For the text-containing cell, return its midpoint in (x, y) coordinate format. 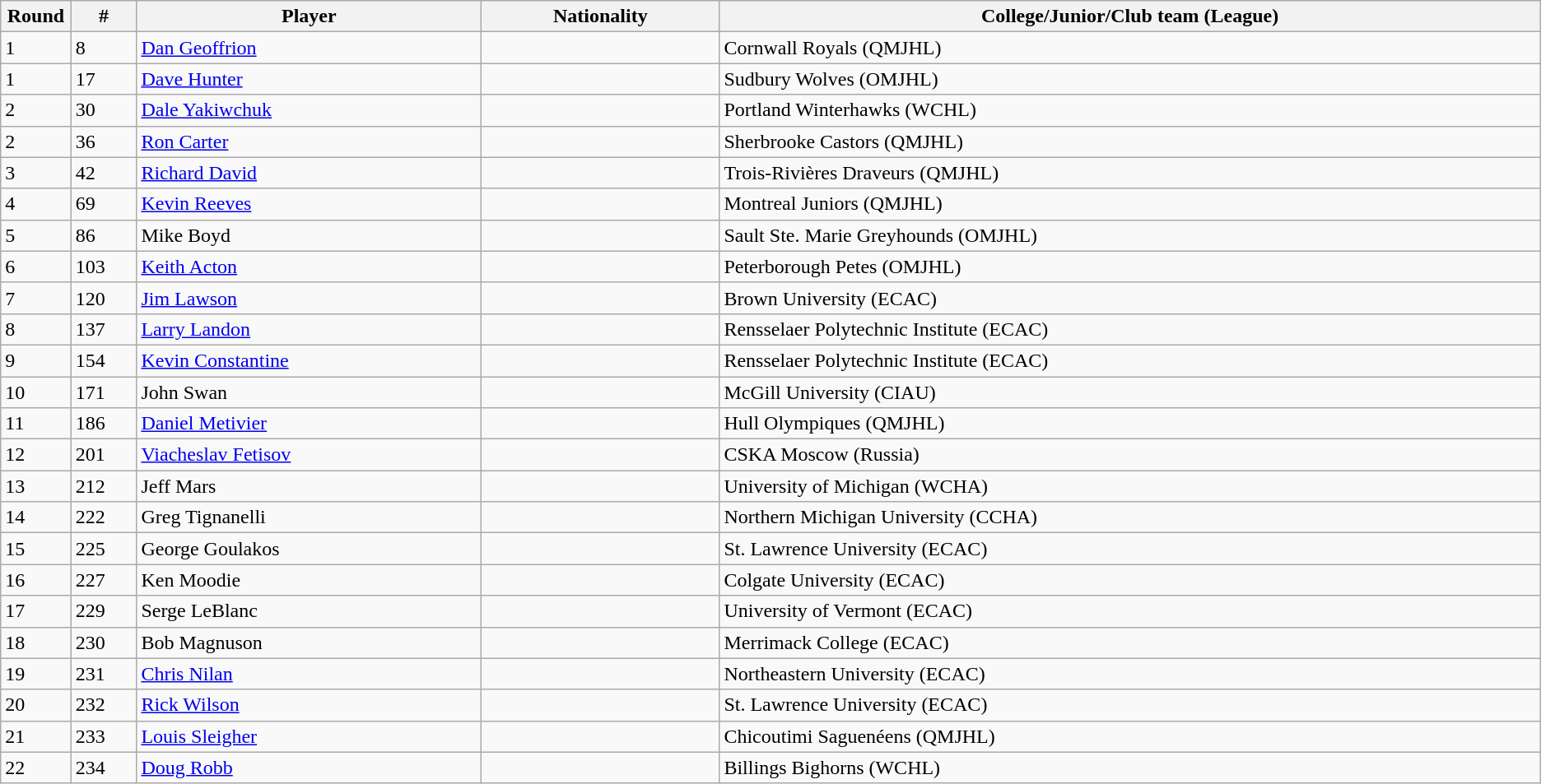
Chris Nilan (310, 674)
154 (104, 360)
Ken Moodie (310, 580)
Chicoutimi Saguenéens (QMJHL) (1129, 736)
Kevin Constantine (310, 360)
Montreal Juniors (QMJHL) (1129, 204)
Dan Geoffrion (310, 48)
Trois-Rivières Draveurs (QMJHL) (1129, 173)
Jim Lawson (310, 298)
225 (104, 549)
Peterborough Petes (OMJHL) (1129, 267)
Serge LeBlanc (310, 611)
12 (36, 455)
Dale Yakiwchuk (310, 110)
15 (36, 549)
Nationality (601, 16)
Round (36, 16)
Mike Boyd (310, 235)
222 (104, 517)
212 (104, 486)
Larry Landon (310, 329)
Player (310, 16)
Doug Robb (310, 768)
Rick Wilson (310, 705)
Jeff Mars (310, 486)
Louis Sleigher (310, 736)
Bob Magnuson (310, 643)
14 (36, 517)
Dave Hunter (310, 79)
Merrimack College (ECAC) (1129, 643)
Sault Ste. Marie Greyhounds (OMJHL) (1129, 235)
234 (104, 768)
10 (36, 392)
232 (104, 705)
227 (104, 580)
Daniel Metivier (310, 424)
Kevin Reeves (310, 204)
229 (104, 611)
Billings Bighorns (WCHL) (1129, 768)
69 (104, 204)
201 (104, 455)
30 (104, 110)
# (104, 16)
22 (36, 768)
Colgate University (ECAC) (1129, 580)
86 (104, 235)
231 (104, 674)
18 (36, 643)
42 (104, 173)
20 (36, 705)
Northern Michigan University (CCHA) (1129, 517)
John Swan (310, 392)
Hull Olympiques (QMJHL) (1129, 424)
6 (36, 267)
Viacheslav Fetisov (310, 455)
4 (36, 204)
Sherbrooke Castors (QMJHL) (1129, 141)
9 (36, 360)
Portland Winterhawks (WCHL) (1129, 110)
230 (104, 643)
5 (36, 235)
College/Junior/Club team (League) (1129, 16)
16 (36, 580)
University of Michigan (WCHA) (1129, 486)
George Goulakos (310, 549)
Sudbury Wolves (OMJHL) (1129, 79)
13 (36, 486)
University of Vermont (ECAC) (1129, 611)
Keith Acton (310, 267)
11 (36, 424)
233 (104, 736)
103 (104, 267)
19 (36, 674)
Northeastern University (ECAC) (1129, 674)
120 (104, 298)
21 (36, 736)
Richard David (310, 173)
3 (36, 173)
Brown University (ECAC) (1129, 298)
Ron Carter (310, 141)
Cornwall Royals (QMJHL) (1129, 48)
CSKA Moscow (Russia) (1129, 455)
McGill University (CIAU) (1129, 392)
36 (104, 141)
137 (104, 329)
186 (104, 424)
171 (104, 392)
Greg Tignanelli (310, 517)
7 (36, 298)
